Find where the given text appears and provide that cell's center as (x, y) coordinate. 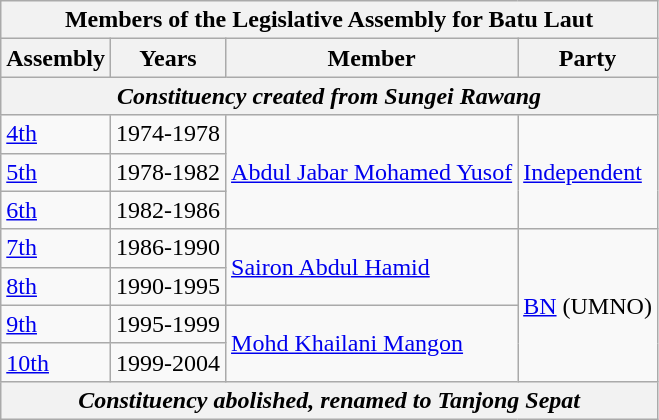
1982-1986 (168, 210)
1974-1978 (168, 134)
10th (56, 362)
Constituency abolished, renamed to Tanjong Sepat (330, 400)
Constituency created from Sungei Rawang (330, 96)
1990-1995 (168, 286)
1999-2004 (168, 362)
1995-1999 (168, 324)
6th (56, 210)
Member (372, 58)
Members of the Legislative Assembly for Batu Laut (330, 20)
8th (56, 286)
Sairon Abdul Hamid (372, 267)
5th (56, 172)
1978-1982 (168, 172)
Mohd Khailani Mangon (372, 343)
Abdul Jabar Mohamed Yusof (372, 172)
Party (588, 58)
Assembly (56, 58)
Years (168, 58)
Independent (588, 172)
4th (56, 134)
9th (56, 324)
BN (UMNO) (588, 305)
7th (56, 248)
1986-1990 (168, 248)
